Pinpoint the cell where the given text exists, returning its [x, y] midpoint coordinate. 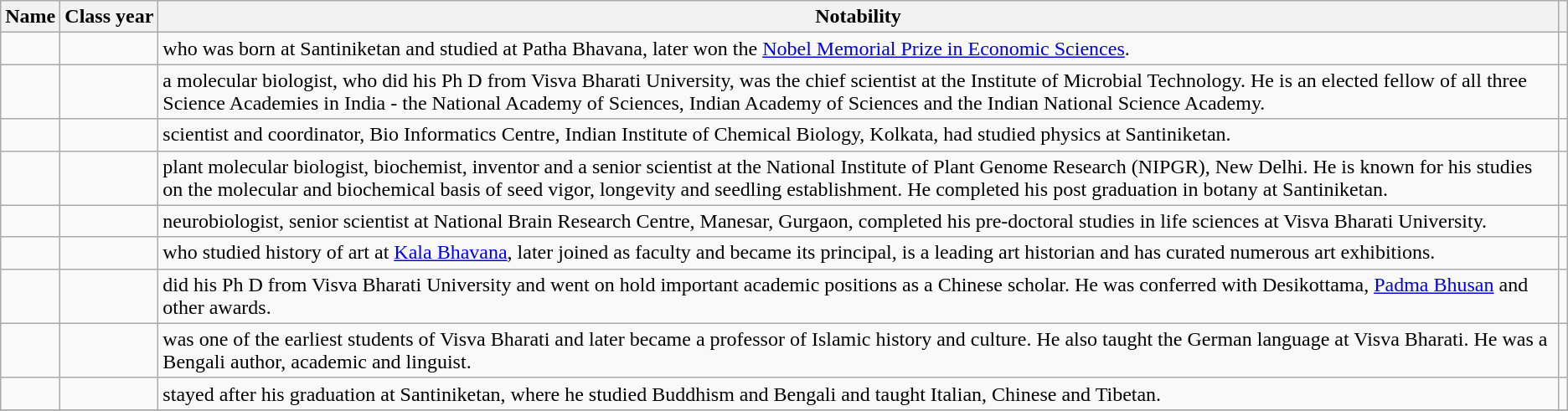
scientist and coordinator, Bio Informatics Centre, Indian Institute of Chemical Biology, Kolkata, had studied physics at Santiniketan. [858, 135]
stayed after his graduation at Santiniketan, where he studied Buddhism and Bengali and taught Italian, Chinese and Tibetan. [858, 393]
who was born at Santiniketan and studied at Patha Bhavana, later won the Nobel Memorial Prize in Economic Sciences. [858, 49]
Notability [858, 17]
Class year [109, 17]
Name [30, 17]
